From the cell containing the given text, extract its center point as (x, y) coordinate. 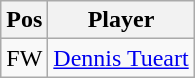
Pos (24, 20)
FW (24, 58)
Player (121, 20)
Dennis Tueart (121, 58)
